Identify which cell holds the provided text, then report its [x, y] central coordinate. 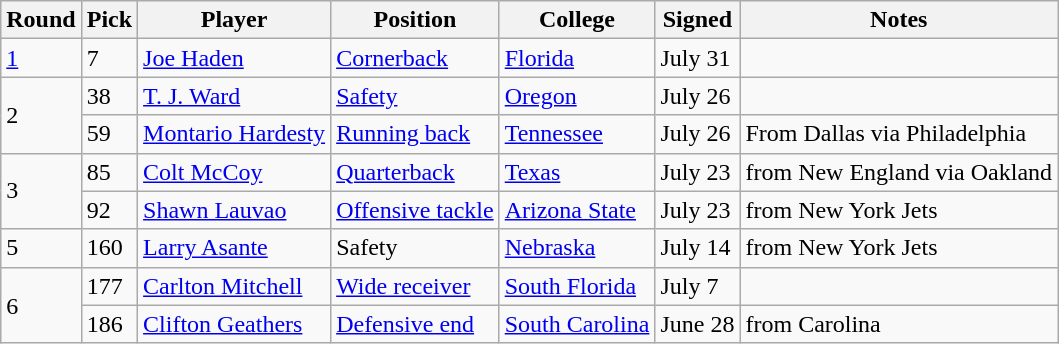
Running back [416, 134]
Shawn Lauvao [234, 210]
T. J. Ward [234, 96]
Cornerback [416, 58]
160 [109, 248]
38 [109, 96]
Position [416, 20]
Offensive tackle [416, 210]
South Carolina [577, 324]
3 [41, 191]
Round [41, 20]
Tennessee [577, 134]
Texas [577, 172]
Florida [577, 58]
July 31 [698, 58]
College [577, 20]
2 [41, 115]
Pick [109, 20]
Quarterback [416, 172]
7 [109, 58]
Nebraska [577, 248]
Oregon [577, 96]
July 14 [698, 248]
92 [109, 210]
177 [109, 286]
6 [41, 305]
5 [41, 248]
Larry Asante [234, 248]
186 [109, 324]
from New England via Oakland [899, 172]
From Dallas via Philadelphia [899, 134]
Carlton Mitchell [234, 286]
59 [109, 134]
Player [234, 20]
Colt McCoy [234, 172]
South Florida [577, 286]
Signed [698, 20]
June 28 [698, 324]
Defensive end [416, 324]
from Carolina [899, 324]
Joe Haden [234, 58]
Arizona State [577, 210]
Montario Hardesty [234, 134]
July 7 [698, 286]
85 [109, 172]
1 [41, 58]
Clifton Geathers [234, 324]
Wide receiver [416, 286]
Notes [899, 20]
